Pinpoint the cell where the given text exists, returning its (x, y) midpoint coordinate. 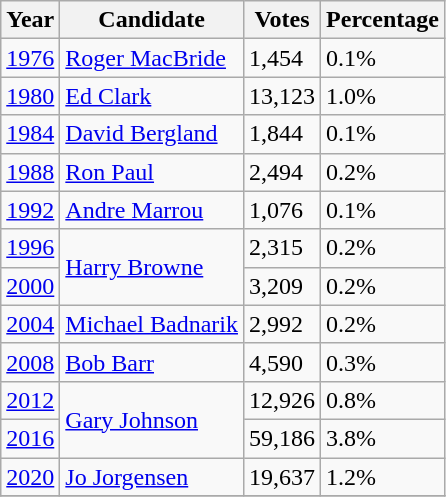
2012 (30, 400)
Roger MacBride (152, 58)
2000 (30, 286)
David Bergland (152, 134)
2008 (30, 362)
Year (30, 20)
Gary Johnson (152, 419)
0.8% (383, 400)
1996 (30, 248)
1992 (30, 210)
1980 (30, 96)
2016 (30, 438)
2,992 (282, 324)
2,315 (282, 248)
Ed Clark (152, 96)
Michael Badnarik (152, 324)
1976 (30, 58)
12,926 (282, 400)
3.8% (383, 438)
1,076 (282, 210)
Ron Paul (152, 172)
Harry Browne (152, 267)
1,454 (282, 58)
Percentage (383, 20)
0.3% (383, 362)
1.0% (383, 96)
2,494 (282, 172)
4,590 (282, 362)
1984 (30, 134)
59,186 (282, 438)
1.2% (383, 477)
Andre Marrou (152, 210)
3,209 (282, 286)
Candidate (152, 20)
1988 (30, 172)
13,123 (282, 96)
1,844 (282, 134)
2004 (30, 324)
2020 (30, 477)
19,637 (282, 477)
Bob Barr (152, 362)
Jo Jorgensen (152, 477)
Votes (282, 20)
